From the cell containing the given text, extract its center point as [x, y] coordinate. 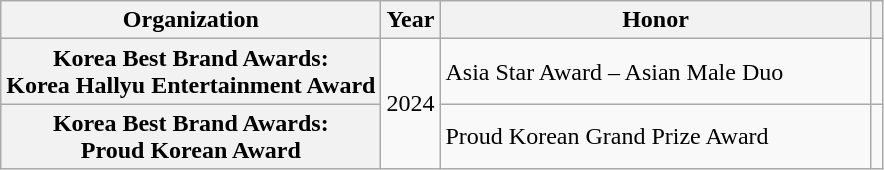
Korea Best Brand Awards:Korea Hallyu Entertainment Award [191, 72]
Organization [191, 20]
Proud Korean Grand Prize Award [656, 136]
2024 [410, 104]
Year [410, 20]
Honor [656, 20]
Asia Star Award – Asian Male Duo [656, 72]
Korea Best Brand Awards:Proud Korean Award [191, 136]
